Pinpoint the cell where the given text exists, returning its [X, Y] midpoint coordinate. 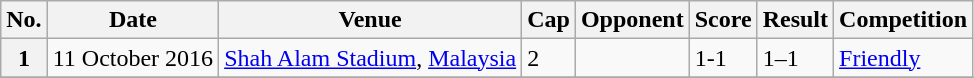
Result [795, 20]
Venue [370, 20]
Competition [904, 20]
Date [132, 20]
1-1 [723, 58]
11 October 2016 [132, 58]
Score [723, 20]
No. [24, 20]
1–1 [795, 58]
Opponent [632, 20]
Shah Alam Stadium, Malaysia [370, 58]
2 [549, 58]
Friendly [904, 58]
1 [24, 58]
Cap [549, 20]
